Pinpoint the cell where the given text exists, returning its (x, y) midpoint coordinate. 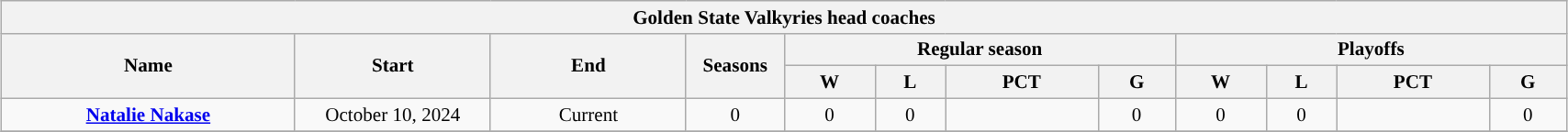
October 10, 2024 (393, 114)
Natalie Nakase (149, 114)
Start (393, 66)
End (588, 66)
Golden State Valkyries head coaches (784, 16)
Regular season (980, 49)
Current (588, 114)
Playoffs (1371, 49)
Name (149, 66)
Seasons (734, 66)
